Scan for the cell matching the given text and deliver its (X, Y) coordinate at center. 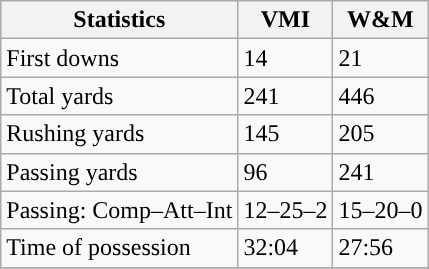
VMI (286, 20)
27:56 (380, 248)
205 (380, 134)
12–25–2 (286, 210)
21 (380, 58)
145 (286, 134)
14 (286, 58)
32:04 (286, 248)
Passing yards (120, 172)
Time of possession (120, 248)
446 (380, 96)
Rushing yards (120, 134)
First downs (120, 58)
Total yards (120, 96)
96 (286, 172)
W&M (380, 20)
Statistics (120, 20)
15–20–0 (380, 210)
Passing: Comp–Att–Int (120, 210)
